Search for the cell housing the specified text and yield its [x, y] center coordinate. 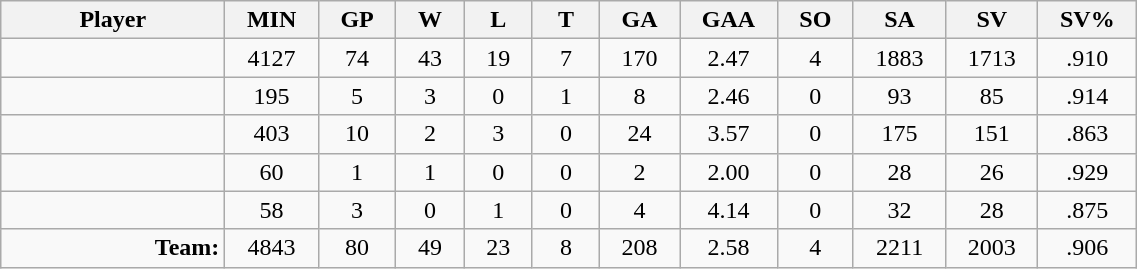
.910 [1088, 58]
208 [640, 248]
19 [498, 58]
.875 [1088, 210]
60 [272, 172]
7 [566, 58]
.914 [1088, 96]
4843 [272, 248]
T [566, 20]
175 [899, 134]
SV% [1088, 20]
93 [899, 96]
5 [357, 96]
SO [815, 20]
74 [357, 58]
24 [640, 134]
2.47 [729, 58]
W [430, 20]
Team: [113, 248]
49 [430, 248]
58 [272, 210]
4127 [272, 58]
32 [899, 210]
2.46 [729, 96]
MIN [272, 20]
195 [272, 96]
GP [357, 20]
L [498, 20]
170 [640, 58]
3.57 [729, 134]
GA [640, 20]
2.00 [729, 172]
80 [357, 248]
Player [113, 20]
.906 [1088, 248]
1883 [899, 58]
.863 [1088, 134]
10 [357, 134]
85 [992, 96]
SV [992, 20]
1713 [992, 58]
151 [992, 134]
2003 [992, 248]
23 [498, 248]
SA [899, 20]
43 [430, 58]
26 [992, 172]
2.58 [729, 248]
4.14 [729, 210]
403 [272, 134]
GAA [729, 20]
2211 [899, 248]
.929 [1088, 172]
